From the cell containing the given text, extract its center point as (X, Y) coordinate. 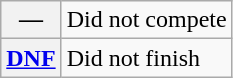
DNF (31, 58)
Did not compete (146, 20)
— (31, 20)
Did not finish (146, 58)
